Search for the cell housing the specified text and yield its (x, y) center coordinate. 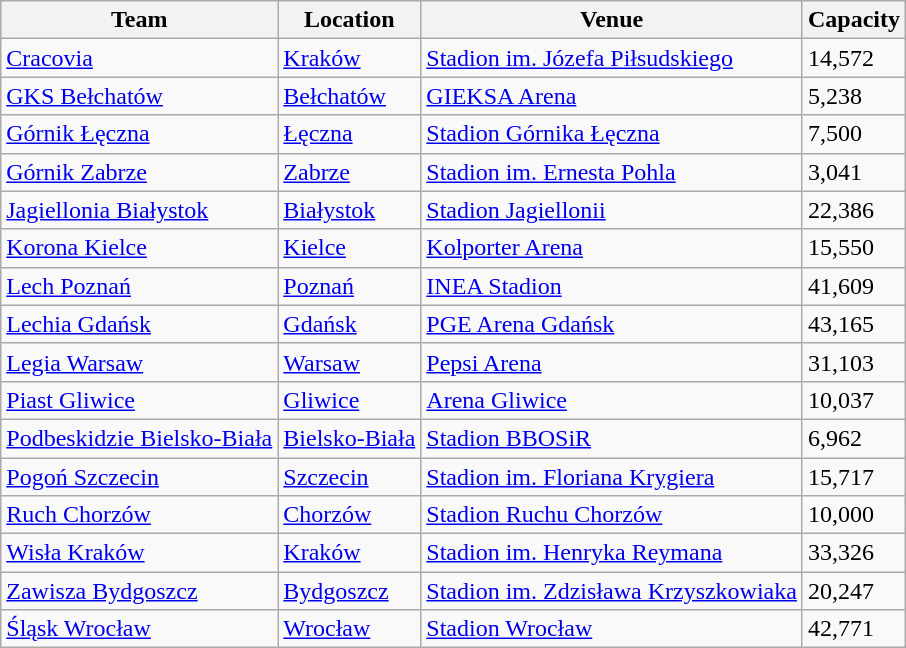
Wisła Kraków (140, 553)
Szczecin (350, 477)
Chorzów (350, 515)
Bielsko-Biała (350, 438)
Stadion im. Henryka Reymana (612, 553)
Arena Gliwice (612, 400)
Warsaw (350, 362)
14,572 (854, 58)
Lechia Gdańsk (140, 324)
Wrocław (350, 629)
Jagiellonia Białystok (140, 210)
Stadion Wrocław (612, 629)
Bydgoszcz (350, 591)
Capacity (854, 20)
Stadion im. Ernesta Pohla (612, 172)
Zawisza Bydgoszcz (140, 591)
15,550 (854, 248)
Piast Gliwice (140, 400)
Stadion im. Józefa Piłsudskiego (612, 58)
Pogoń Szczecin (140, 477)
6,962 (854, 438)
INEA Stadion (612, 286)
Stadion BBOSiR (612, 438)
22,386 (854, 210)
Poznań (350, 286)
Cracovia (140, 58)
Górnik Łęczna (140, 134)
GIEKSA Arena (612, 96)
43,165 (854, 324)
Location (350, 20)
Stadion Ruchu Chorzów (612, 515)
Legia Warsaw (140, 362)
7,500 (854, 134)
GKS Bełchatów (140, 96)
Kolporter Arena (612, 248)
42,771 (854, 629)
20,247 (854, 591)
Korona Kielce (140, 248)
Stadion Górnika Łęczna (612, 134)
31,103 (854, 362)
5,238 (854, 96)
Bełchatów (350, 96)
Stadion im. Zdzisława Krzyszkowiaka (612, 591)
PGE Arena Gdańsk (612, 324)
15,717 (854, 477)
Gdańsk (350, 324)
Stadion im. Floriana Krygiera (612, 477)
Venue (612, 20)
Łęczna (350, 134)
Pepsi Arena (612, 362)
Podbeskidzie Bielsko-Biała (140, 438)
10,037 (854, 400)
Śląsk Wrocław (140, 629)
Górnik Zabrze (140, 172)
Białystok (350, 210)
Team (140, 20)
Gliwice (350, 400)
Kielce (350, 248)
41,609 (854, 286)
Lech Poznań (140, 286)
33,326 (854, 553)
10,000 (854, 515)
3,041 (854, 172)
Stadion Jagiellonii (612, 210)
Zabrze (350, 172)
Ruch Chorzów (140, 515)
